Capture the cell that displays the provided text and extract its [x, y] central coordinate. 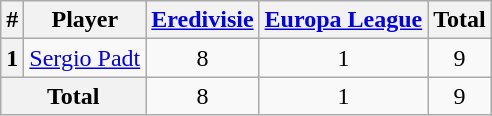
# [12, 20]
Eredivisie [202, 20]
Player [85, 20]
Sergio Padt [85, 58]
Europa League [344, 20]
